Detect which cell encompasses the target text, then output its [X, Y] center coordinate. 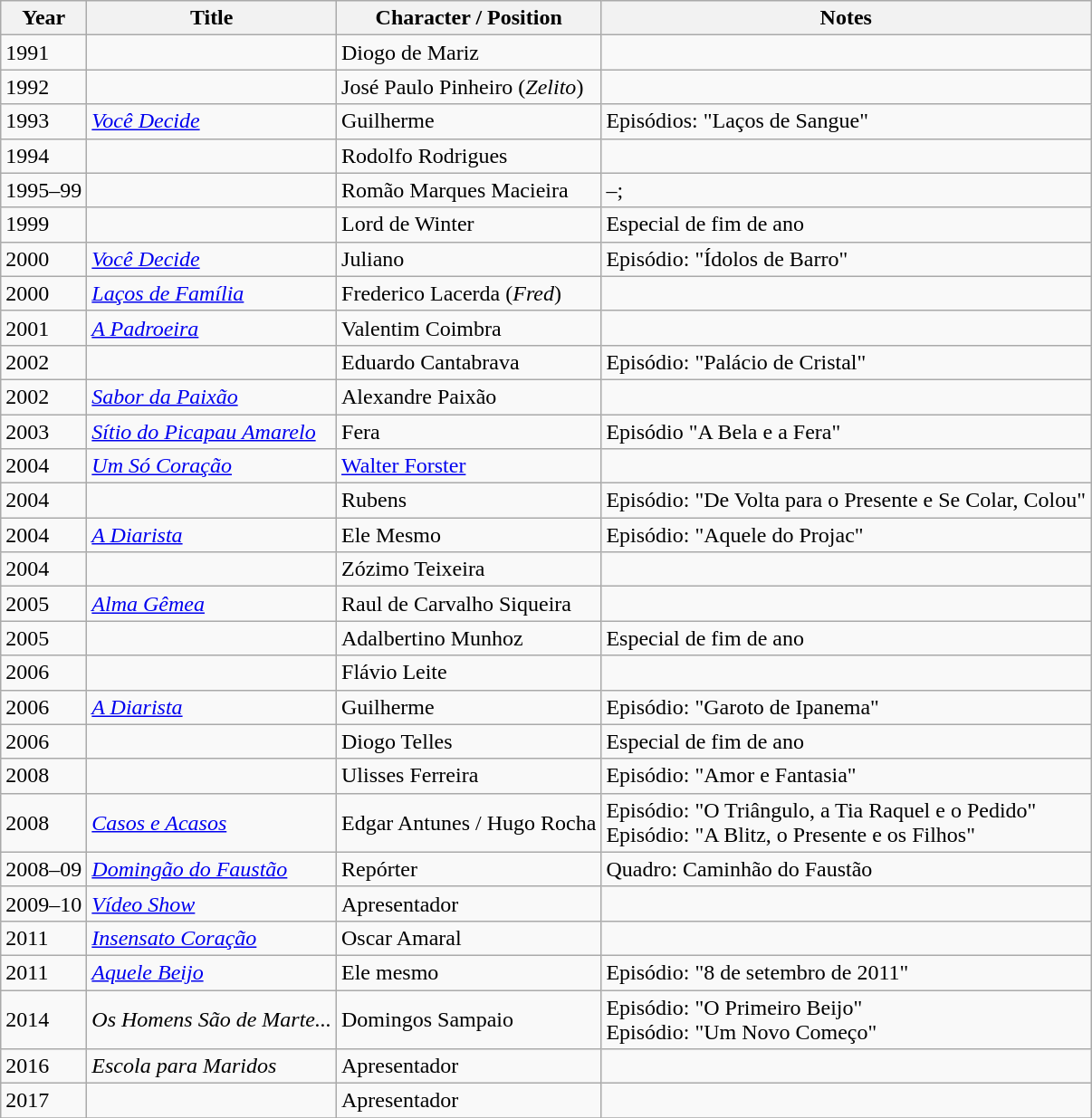
Episódio: "Amor e Fantasia" [846, 776]
Juliano [469, 259]
Lord de Winter [469, 225]
1994 [43, 156]
Alma Gêmea [212, 604]
José Paulo Pinheiro (Zelito) [469, 87]
Episódio: "Garoto de Ipanema" [846, 707]
Domingão do Faustão [212, 869]
Os Homens São de Marte... [212, 1019]
Diogo Telles [469, 741]
Oscar Amaral [469, 938]
Episódios: "Laços de Sangue" [846, 121]
Sítio do Picapau Amarelo [212, 432]
Diogo de Mariz [469, 53]
Eduardo Cantabrava [469, 362]
Domingos Sampaio [469, 1019]
2003 [43, 432]
Rodolfo Rodrigues [469, 156]
Episódio "A Bela e a Fera" [846, 432]
Ulisses Ferreira [469, 776]
Vídeo Show [212, 903]
1995–99 [43, 190]
Rubens [469, 501]
1991 [43, 53]
Flávio Leite [469, 673]
Quadro: Caminhão do Faustão [846, 869]
Title [212, 18]
Episódio: "Palácio de Cristal" [846, 362]
Episódio: "Aquele do Projac" [846, 535]
2016 [43, 1066]
Walter Forster [469, 466]
Escola para Maridos [212, 1066]
1999 [43, 225]
Sabor da Paixão [212, 397]
2001 [43, 328]
Year [43, 18]
Episódio: "O Primeiro Beijo"Episódio: "Um Novo Começo" [846, 1019]
Episódio: "Ídolos de Barro" [846, 259]
1993 [43, 121]
Casos e Acasos [212, 822]
2014 [43, 1019]
Edgar Antunes / Hugo Rocha [469, 822]
Insensato Coração [212, 938]
Valentim Coimbra [469, 328]
Romão Marques Macieira [469, 190]
Episódio: "O Triângulo, a Tia Raquel e o Pedido"Episódio: "A Blitz, o Presente e os Filhos" [846, 822]
Adalbertino Munhoz [469, 638]
Laços de Família [212, 293]
Frederico Lacerda (Fred) [469, 293]
Episódio: "De Volta para o Presente e Se Colar, Colou" [846, 501]
Raul de Carvalho Siqueira [469, 604]
Fera [469, 432]
Repórter [469, 869]
Ele mesmo [469, 972]
Alexandre Paixão [469, 397]
A Padroeira [212, 328]
–; [846, 190]
Notes [846, 18]
2017 [43, 1101]
Zózimo Teixeira [469, 569]
Aquele Beijo [212, 972]
Ele Mesmo [469, 535]
2009–10 [43, 903]
2008–09 [43, 869]
Character / Position [469, 18]
1992 [43, 87]
Episódio: "8 de setembro de 2011" [846, 972]
Um Só Coração [212, 466]
